Provide the [x, y] coordinate of the cell's center where the given text is located.  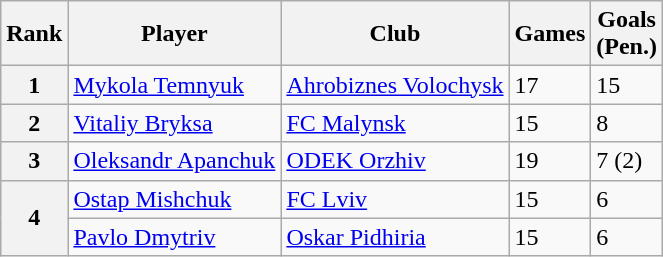
Oleksandr Apanchuk [174, 161]
2 [34, 123]
Ostap Mishchuk [174, 199]
ODEK Orzhiv [395, 161]
Games [550, 34]
Mykola Temnyuk [174, 85]
Oskar Pidhiria [395, 237]
17 [550, 85]
Rank [34, 34]
Goals(Pen.) [627, 34]
Vitaliy Bryksa [174, 123]
FC Malynsk [395, 123]
Club [395, 34]
8 [627, 123]
1 [34, 85]
7 (2) [627, 161]
Pavlo Dmytriv [174, 237]
Player [174, 34]
3 [34, 161]
Ahrobiznes Volochysk [395, 85]
4 [34, 218]
FC Lviv [395, 199]
19 [550, 161]
